Detect which cell encompasses the target text, then output its (X, Y) center coordinate. 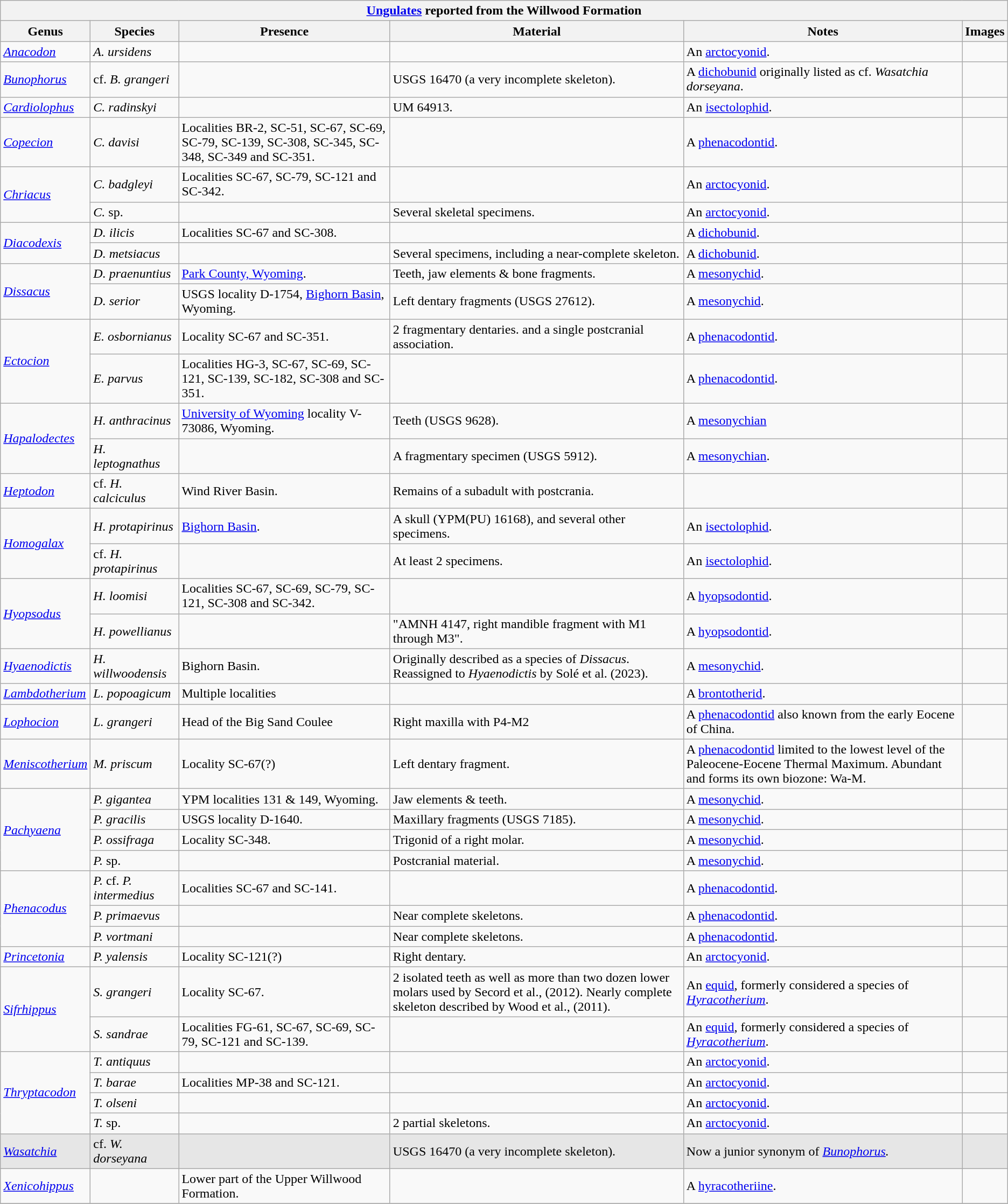
Anacodon (45, 52)
Left dentary fragments (USGS 27612). (536, 301)
L. grangeri (135, 721)
A mesonychian (823, 421)
"AMNH 4147, right mandible fragment with M1 through M3". (536, 631)
A. ursidens (135, 52)
Locality SC-121(?) (284, 957)
Ectocion (45, 361)
Lower part of the Upper Willwood Formation. (284, 1186)
Hyopsodus (45, 614)
Localities SC-67, SC-69, SC-79, SC-121, SC-308 and SC-342. (284, 596)
Wind River Basin. (284, 491)
Locality SC-67(?) (284, 764)
Jaw elements & teeth. (536, 799)
A fragmentary specimen (USGS 5912). (536, 456)
Localities HG-3, SC-67, SC-69, SC-121, SC-139, SC-182, SC-308 and SC-351. (284, 379)
Princetonia (45, 957)
T. barae (135, 1082)
Postcranial material. (536, 861)
Maxillary fragments (USGS 7185). (536, 819)
Material (536, 31)
cf. H. protapirinus (135, 561)
C. davisi (135, 142)
L. popoagicum (135, 694)
Park County, Wyoming. (284, 273)
A dichobunid originally listed as cf. Wasatchia dorseyana. (823, 80)
P. gracilis (135, 819)
2 fragmentary dentaries. and a single postcranial association. (536, 336)
A brontotherid. (823, 694)
Lambdotherium (45, 694)
Wasatchia (45, 1151)
Multiple localities (284, 694)
C. sp. (135, 212)
Species (135, 31)
Several specimens, including a near-complete skeleton. (536, 253)
P. cf. P. intermedius (135, 888)
At least 2 specimens. (536, 561)
H. loomisi (135, 596)
P. sp. (135, 861)
Phenacodus (45, 909)
T. olseni (135, 1103)
Chriacus (45, 195)
C. radinskyi (135, 107)
Lophocion (45, 721)
H. anthracinus (135, 421)
A hyracotheriine. (823, 1186)
D. serior (135, 301)
A mesonychian. (823, 456)
Thryptacodon (45, 1093)
E. osbornianus (135, 336)
Sifrhippus (45, 1010)
Trigonid of a right molar. (536, 840)
Presence (284, 31)
P. ossifraga (135, 840)
Cardiolophus (45, 107)
USGS locality D-1640. (284, 819)
Localities FG-61, SC-67, SC-69, SC-79, SC-121 and SC-139. (284, 1034)
Locality SC-67. (284, 992)
Right maxilla with P4-M2 (536, 721)
Xenicohippus (45, 1186)
Localities BR-2, SC-51, SC-67, SC-69, SC-79, SC-139, SC-308, SC-345, SC-348, SC-349 and SC-351. (284, 142)
Locality SC-67 and SC-351. (284, 336)
YPM localities 131 & 149, Wyoming. (284, 799)
Meniscotherium (45, 764)
Hapalodectes (45, 439)
Pachyaena (45, 829)
cf. H. calciculus (135, 491)
Ungulates reported from the Willwood Formation (504, 11)
A phenacodontid limited to the lowest level of the Paleocene-Eocene Thermal Maximum. Abundant and forms its own biozone: Wa-M. (823, 764)
Dissacus (45, 291)
Teeth (USGS 9628). (536, 421)
C. badgleyi (135, 184)
Notes (823, 31)
P. yalensis (135, 957)
Locality SC-348. (284, 840)
Images (985, 31)
Bunophorus (45, 80)
D. ilicis (135, 233)
M. priscum (135, 764)
P. vortmani (135, 937)
S. sandrae (135, 1034)
P. primaevus (135, 916)
Localities SC-67, SC-79, SC-121 and SC-342. (284, 184)
Right dentary. (536, 957)
Homogalax (45, 544)
A phenacodontid also known from the early Eocene of China. (823, 721)
Remains of a subadult with postcrania. (536, 491)
T. antiquus (135, 1062)
S. grangeri (135, 992)
D. metsiacus (135, 253)
Now a junior synonym of Bunophorus. (823, 1151)
USGS locality D-1754, Bighorn Basin, Wyoming. (284, 301)
Heptodon (45, 491)
Localities SC-67 and SC-308. (284, 233)
H. willwoodensis (135, 666)
Left dentary fragment. (536, 764)
Localities SC-67 and SC-141. (284, 888)
Diacodexis (45, 243)
E. parvus (135, 379)
cf. W. dorseyana (135, 1151)
A skull (YPM(PU) 16168), and several other specimens. (536, 526)
Copecion (45, 142)
Head of the Big Sand Coulee (284, 721)
2 partial skeletons. (536, 1123)
H. leptognathus (135, 456)
Several skeletal specimens. (536, 212)
D. praenuntius (135, 273)
UM 64913. (536, 107)
University of Wyoming locality V-73086, Wyoming. (284, 421)
P. gigantea (135, 799)
Genus (45, 31)
Originally described as a species of Dissacus. Reassigned to Hyaenodictis by Solé et al. (2023). (536, 666)
Hyaenodictis (45, 666)
cf. B. grangeri (135, 80)
Localities MP-38 and SC-121. (284, 1082)
H. powellianus (135, 631)
Teeth, jaw elements & bone fragments. (536, 273)
H. protapirinus (135, 526)
T. sp. (135, 1123)
